Pinpoint the cell where the given text exists, returning its (X, Y) midpoint coordinate. 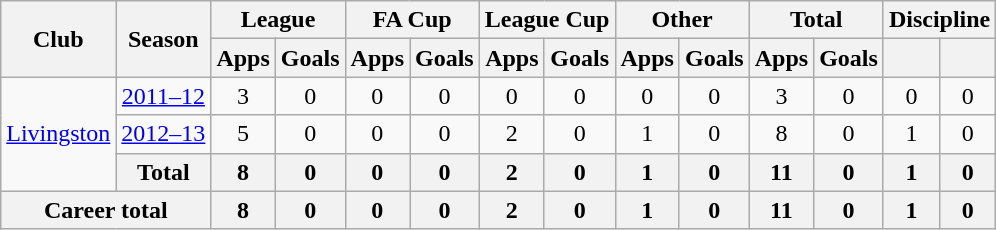
2012–13 (164, 134)
Season (164, 39)
Discipline (939, 20)
FA Cup (412, 20)
Livingston (58, 134)
Career total (106, 210)
5 (243, 134)
League Cup (547, 20)
Club (58, 39)
League (278, 20)
2011–12 (164, 96)
Other (682, 20)
